From the cell containing the given text, extract its center point as [X, Y] coordinate. 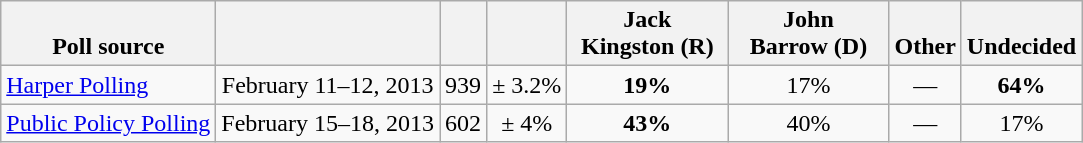
40% [808, 123]
Undecided [1021, 34]
Other [925, 34]
43% [648, 123]
± 4% [527, 123]
February 15–18, 2013 [328, 123]
JohnBarrow (D) [808, 34]
64% [1021, 85]
Harper Polling [108, 85]
602 [464, 123]
JackKingston (R) [648, 34]
Poll source [108, 34]
± 3.2% [527, 85]
Public Policy Polling [108, 123]
939 [464, 85]
19% [648, 85]
February 11–12, 2013 [328, 85]
